Output the [x, y] coordinate of the center of the cell containing the given text.  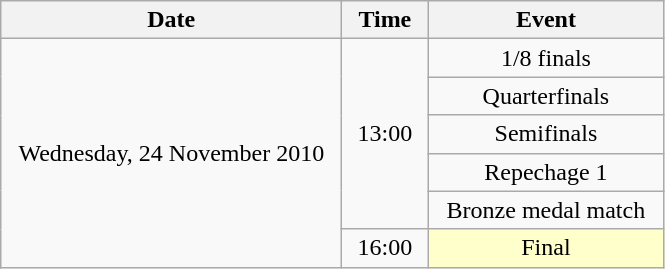
13:00 [385, 134]
Quarterfinals [546, 96]
Wednesday, 24 November 2010 [172, 153]
Date [172, 20]
1/8 finals [546, 58]
Repechage 1 [546, 172]
Time [385, 20]
16:00 [385, 248]
Bronze medal match [546, 210]
Event [546, 20]
Final [546, 248]
Semifinals [546, 134]
